Detect which cell encompasses the target text, then output its [x, y] center coordinate. 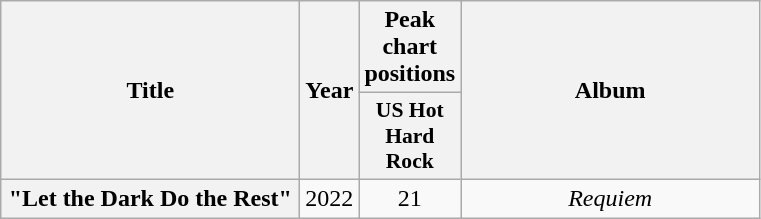
US Hot Hard Rock [410, 136]
Peak chart positions [410, 47]
Requiem [610, 198]
Album [610, 90]
Title [150, 90]
2022 [330, 198]
"Let the Dark Do the Rest" [150, 198]
Year [330, 90]
21 [410, 198]
